Determine the [x, y] coordinate at the center of the cell enclosing the given text.  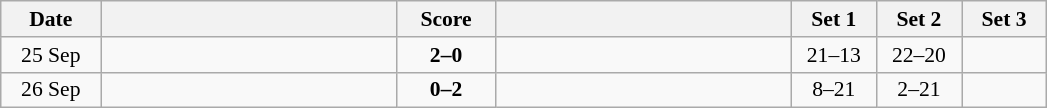
26 Sep [51, 90]
21–13 [834, 55]
2–21 [918, 90]
Set 1 [834, 19]
25 Sep [51, 55]
Score [446, 19]
22–20 [918, 55]
8–21 [834, 90]
Set 3 [1004, 19]
Date [51, 19]
Set 2 [918, 19]
0–2 [446, 90]
2–0 [446, 55]
